Provide the (x, y) coordinate of the cell's center where the given text is located.  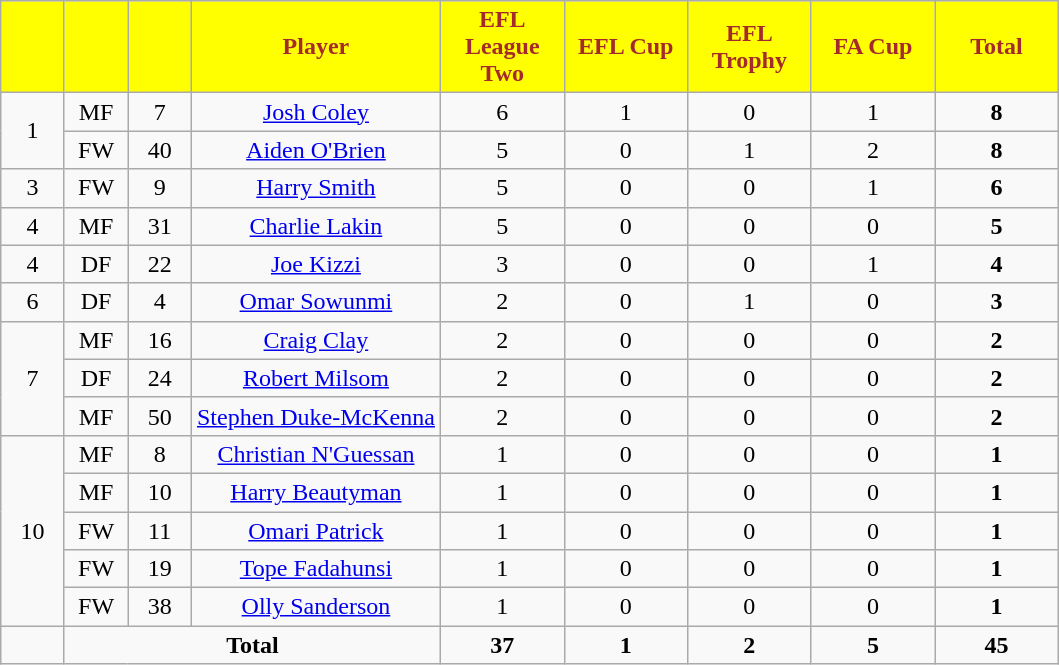
19 (160, 569)
Robert Milsom (316, 378)
Harry Beautyman (316, 492)
Olly Sanderson (316, 607)
EFL Cup (626, 47)
Joe Kizzi (316, 264)
EFL League Two (502, 47)
37 (502, 645)
16 (160, 340)
31 (160, 226)
22 (160, 264)
Omar Sowunmi (316, 302)
EFL Trophy (750, 47)
Aiden O'Brien (316, 150)
Charlie Lakin (316, 226)
38 (160, 607)
9 (160, 188)
50 (160, 416)
Tope Fadahunsi (316, 569)
Harry Smith (316, 188)
Josh Coley (316, 112)
Player (316, 47)
Stephen Duke-McKenna (316, 416)
40 (160, 150)
Craig Clay (316, 340)
FA Cup (873, 47)
Christian N'Guessan (316, 454)
Omari Patrick (316, 531)
24 (160, 378)
11 (160, 531)
45 (997, 645)
